From the cell containing the given text, extract its center point as (X, Y) coordinate. 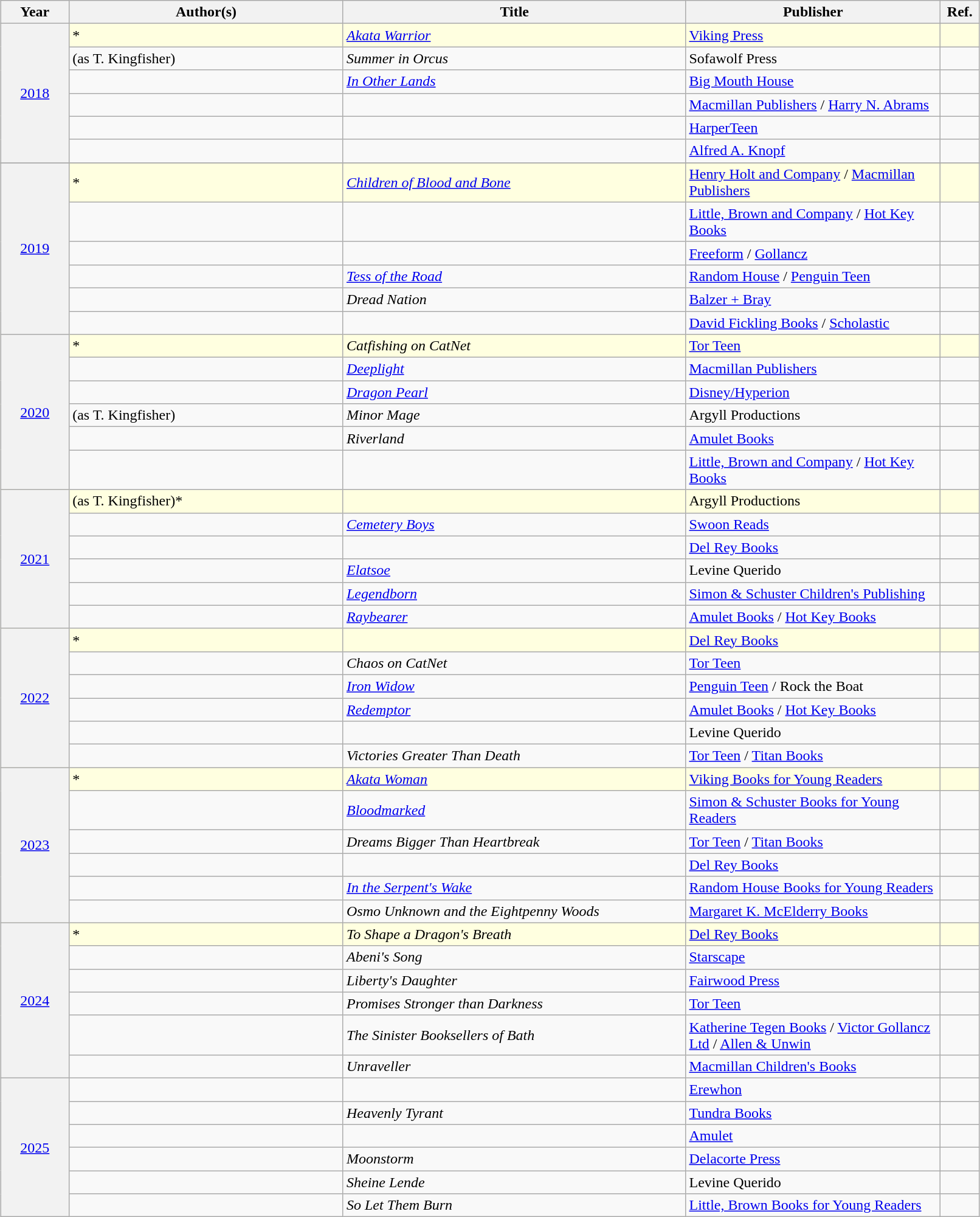
Balzer + Bray (813, 299)
2021 (35, 559)
Tess of the Road (514, 276)
Macmillan Publishers (813, 369)
Deeplight (514, 369)
Riverland (514, 439)
Random House / Penguin Teen (813, 276)
Heavenly Tyrant (514, 1112)
Random House Books for Young Readers (813, 888)
Catfishing on CatNet (514, 346)
Cemetery Boys (514, 524)
Dragon Pearl (514, 392)
To Shape a Dragon's Breath (514, 934)
HarperTeen (813, 128)
2025 (35, 1147)
Macmillan Publishers / Harry N. Abrams (813, 105)
Penguin Teen / Rock the Boat (813, 686)
Katherine Tegen Books / Victor Gollancz Ltd / Allen & Unwin (813, 1035)
Delacorte Press (813, 1159)
Abeni's Song (514, 957)
Dreams Bigger Than Heartbreak (514, 842)
Viking Books for Young Readers (813, 779)
Freeform / Gollancz (813, 253)
Sheine Lende (514, 1182)
Akata Woman (514, 779)
Sofawolf Press (813, 58)
Author(s) (207, 12)
Amulet Books (813, 439)
2019 (35, 248)
Margaret K. McElderry Books (813, 911)
Title (514, 12)
Promises Stronger than Darkness (514, 1004)
Bloodmarked (514, 810)
Publisher (813, 12)
Macmillan Children's Books (813, 1066)
Disney/Hyperion (813, 392)
Amulet (813, 1136)
Fairwood Press (813, 980)
Henry Holt and Company / Macmillan Publishers (813, 182)
Dread Nation (514, 299)
Little, Brown Books for Young Readers (813, 1205)
Minor Mage (514, 415)
Summer in Orcus (514, 58)
Simon & Schuster Books for Young Readers (813, 810)
Elatsoe (514, 570)
Raybearer (514, 617)
Victories Greater Than Death (514, 756)
Big Mouth House (813, 81)
Swoon Reads (813, 524)
Viking Press (813, 35)
Tundra Books (813, 1112)
So Let Them Burn (514, 1205)
Redemptor (514, 710)
Moonstorm (514, 1159)
The Sinister Booksellers of Bath (514, 1035)
Liberty's Daughter (514, 980)
Legendborn (514, 594)
David Fickling Books / Scholastic (813, 323)
Starscape (813, 957)
2020 (35, 412)
In Other Lands (514, 81)
Unraveller (514, 1066)
2023 (35, 845)
Alfred A. Knopf (813, 151)
Simon & Schuster Children's Publishing (813, 594)
Akata Warrior (514, 35)
Chaos on CatNet (514, 663)
2024 (35, 1000)
2018 (35, 93)
(as T. Kingfisher)* (207, 501)
Iron Widow (514, 686)
Year (35, 12)
2022 (35, 698)
Children of Blood and Bone (514, 182)
In the Serpent's Wake (514, 888)
Ref. (960, 12)
Erewhon (813, 1089)
Osmo Unknown and the Eightpenny Woods (514, 911)
